Provide the (X, Y) coordinate of the cell's center where the given text is located.  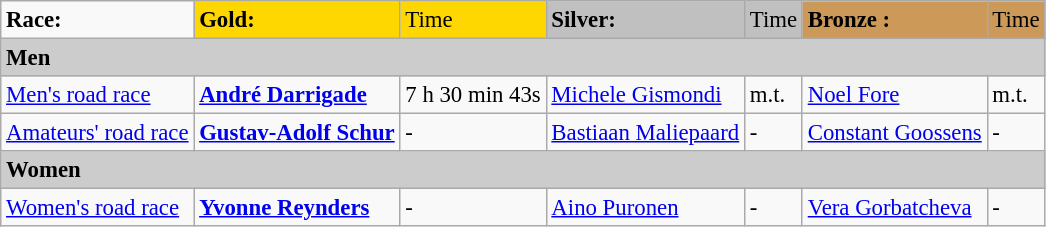
Aino Puronen (645, 208)
Bronze : (894, 20)
Vera Gorbatcheva (894, 208)
Women (523, 170)
Women's road race (98, 208)
Gustav-Adolf Schur (297, 133)
Bastiaan Maliepaard (645, 133)
Constant Goossens (894, 133)
Yvonne Reynders (297, 208)
7 h 30 min 43s (473, 95)
Michele Gismondi (645, 95)
Men (523, 58)
Men's road race (98, 95)
Race: (98, 20)
Silver: (645, 20)
Gold: (297, 20)
Noel Fore (894, 95)
Amateurs' road race (98, 133)
André Darrigade (297, 95)
